Return the [x, y] coordinate for the center point of the cell that contains the specified text.  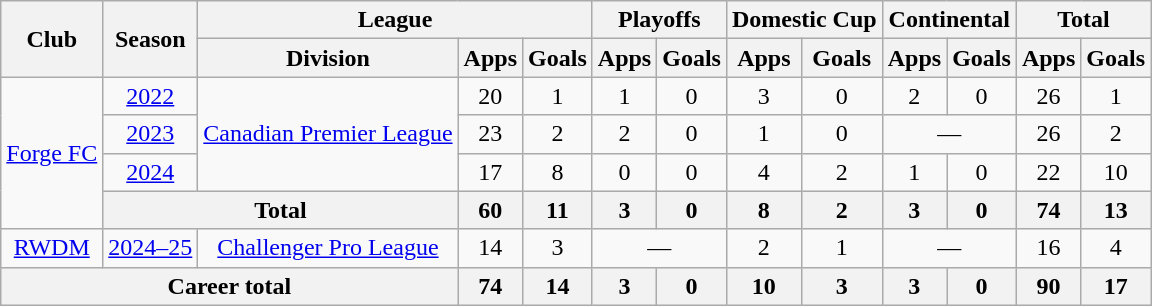
Division [328, 58]
Season [150, 39]
RWDM [52, 248]
Canadian Premier League [328, 134]
23 [490, 134]
2022 [150, 96]
Domestic Cup [804, 20]
16 [1048, 248]
2024 [150, 172]
Career total [230, 286]
22 [1048, 172]
League [395, 20]
60 [490, 210]
2023 [150, 134]
13 [1116, 210]
Club [52, 39]
11 [558, 210]
90 [1048, 286]
Challenger Pro League [328, 248]
2024–25 [150, 248]
Forge FC [52, 153]
20 [490, 96]
Playoffs [659, 20]
Continental [949, 20]
